Return the [x, y] coordinate for the center point of the cell that contains the specified text.  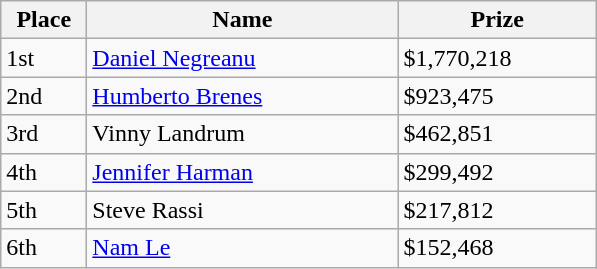
Prize [498, 20]
Jennifer Harman [242, 172]
6th [44, 248]
Place [44, 20]
Nam Le [242, 248]
$462,851 [498, 134]
1st [44, 58]
$152,468 [498, 248]
$299,492 [498, 172]
Steve Rassi [242, 210]
$217,812 [498, 210]
3rd [44, 134]
Daniel Negreanu [242, 58]
$923,475 [498, 96]
Vinny Landrum [242, 134]
4th [44, 172]
$1,770,218 [498, 58]
2nd [44, 96]
Name [242, 20]
5th [44, 210]
Humberto Brenes [242, 96]
